Find where the given text appears and provide that cell's center as (x, y) coordinate. 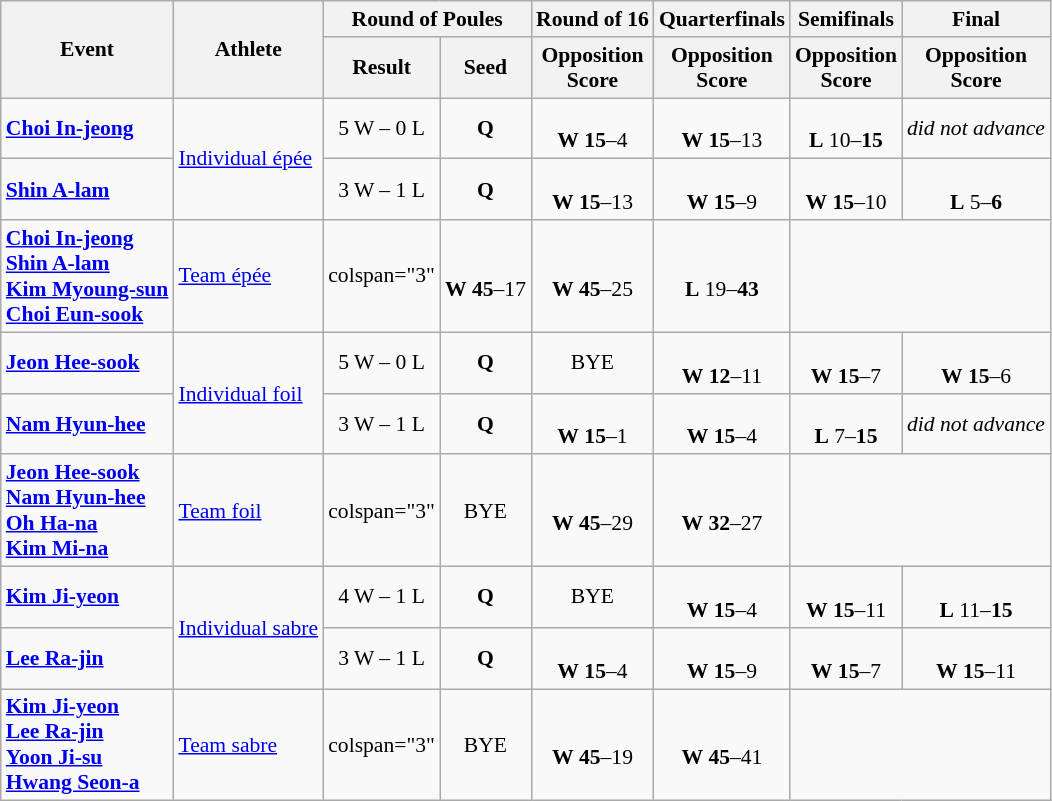
W 45–29 (592, 511)
Semifinals (846, 19)
Nam Hyun-hee (88, 424)
L 7–15 (846, 424)
Individual foil (248, 393)
W 45–19 (592, 745)
Choi In-jeong (88, 128)
Seed (486, 68)
Result (382, 68)
Athlete (248, 50)
Choi In-jeongShin A-lamKim Myoung-sunChoi Eun-sook (88, 276)
Round of Poules (427, 19)
W 12–11 (722, 362)
4 W – 1 L (382, 598)
W 15–6 (976, 362)
W 15–1 (592, 424)
W 32–27 (722, 511)
W 45–17 (486, 276)
Event (88, 50)
Team sabre (248, 745)
Shin A-lam (88, 190)
W 15–10 (846, 190)
W 45–25 (592, 276)
Jeon Hee-sook (88, 362)
L 5–6 (976, 190)
L 11–15 (976, 598)
Kim Ji-yeon (88, 598)
L 10–15 (846, 128)
Final (976, 19)
Lee Ra-jin (88, 658)
Team foil (248, 511)
Individual épée (248, 159)
Team épée (248, 276)
W 45–41 (722, 745)
Quarterfinals (722, 19)
Individual sabre (248, 628)
Kim Ji-yeonLee Ra-jinYoon Ji-suHwang Seon-a (88, 745)
Round of 16 (592, 19)
Jeon Hee-sookNam Hyun-heeOh Ha-naKim Mi-na (88, 511)
L 19–43 (722, 276)
